Provide the (X, Y) coordinate of the cell's center where the given text is located.  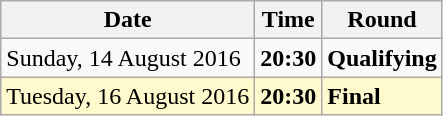
Sunday, 14 August 2016 (128, 58)
Tuesday, 16 August 2016 (128, 96)
Qualifying (382, 58)
Date (128, 20)
Final (382, 96)
Round (382, 20)
Time (288, 20)
